From the cell containing the given text, extract its center point as (X, Y) coordinate. 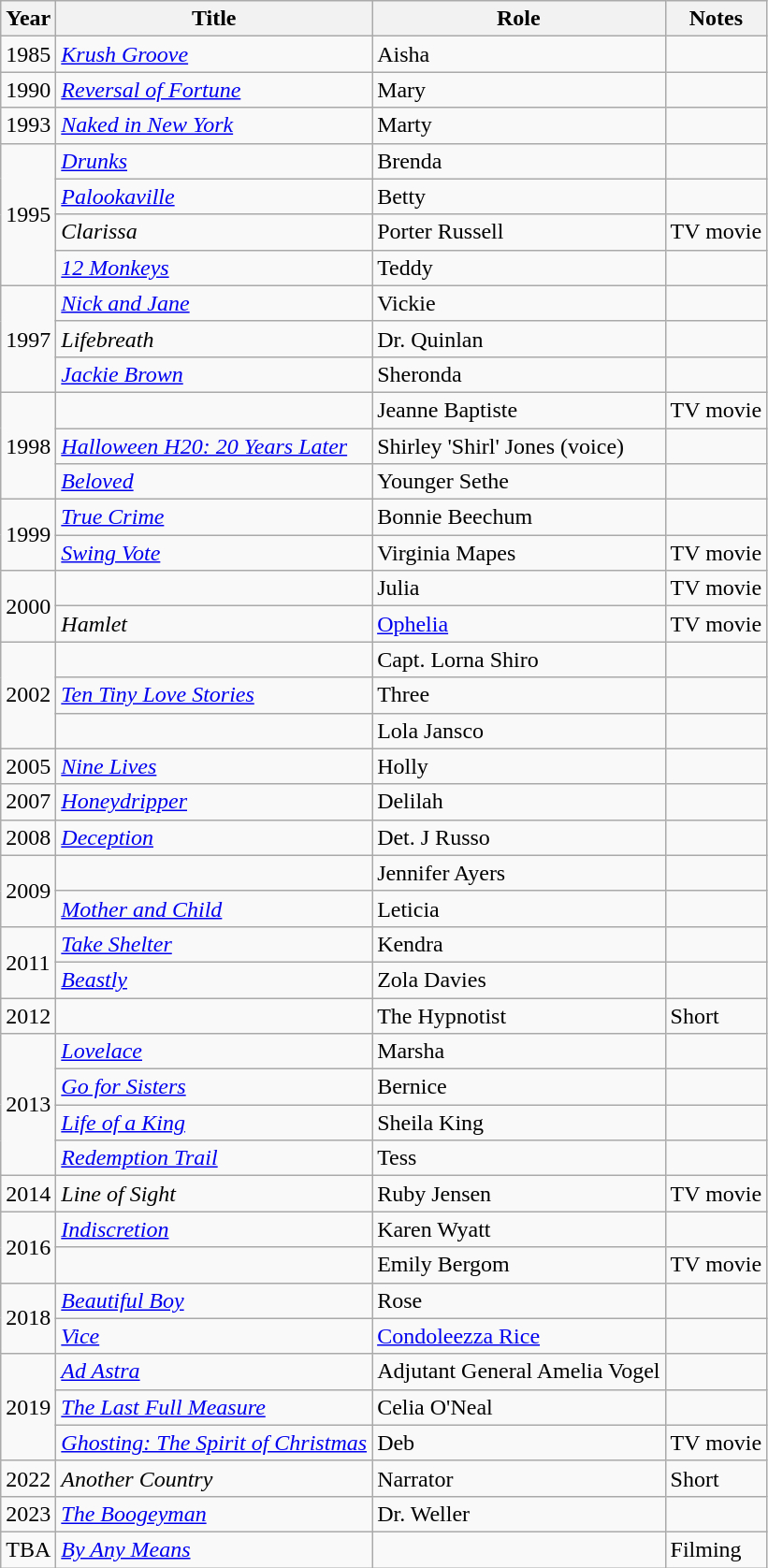
Bonnie Beechum (518, 517)
2016 (28, 1247)
Reversal of Fortune (214, 90)
Filming (717, 1549)
TBA (28, 1549)
1997 (28, 339)
2013 (28, 1105)
2011 (28, 962)
2009 (28, 891)
Sheila King (518, 1123)
Condoleezza Rice (518, 1336)
Dr. Quinlan (518, 339)
Adjutant General Amelia Vogel (518, 1372)
1993 (28, 125)
Another Country (214, 1478)
Take Shelter (214, 944)
Ophelia (518, 624)
Julia (518, 588)
Mother and Child (214, 908)
2012 (28, 1015)
The Last Full Measure (214, 1407)
Porter Russell (518, 232)
Narrator (518, 1478)
Mary (518, 90)
Jennifer Ayers (518, 873)
2019 (28, 1407)
Younger Sethe (518, 482)
Deb (518, 1443)
Sheronda (518, 374)
Role (518, 19)
Honeydripper (214, 802)
Life of a King (214, 1123)
The Hypnotist (518, 1015)
2005 (28, 766)
2008 (28, 837)
2014 (28, 1194)
Beloved (214, 482)
Lovelace (214, 1052)
True Crime (214, 517)
Beastly (214, 980)
Nick and Jane (214, 303)
Line of Sight (214, 1194)
Celia O'Neal (518, 1407)
Three (518, 695)
Zola Davies (518, 980)
Betty (518, 196)
Clarissa (214, 232)
Shirley 'Shirl' Jones (voice) (518, 446)
Dr. Weller (518, 1514)
1995 (28, 214)
2022 (28, 1478)
1985 (28, 54)
The Boogeyman (214, 1514)
Indiscretion (214, 1229)
Ruby Jensen (518, 1194)
Drunks (214, 161)
Go for Sisters (214, 1087)
Karen Wyatt (518, 1229)
Redemption Trail (214, 1158)
Halloween H20: 20 Years Later (214, 446)
Virginia Mapes (518, 553)
Brenda (518, 161)
Ghosting: The Spirit of Christmas (214, 1443)
Palookaville (214, 196)
1990 (28, 90)
Naked in New York (214, 125)
Bernice (518, 1087)
Beautiful Boy (214, 1300)
By Any Means (214, 1549)
Hamlet (214, 624)
Title (214, 19)
Jackie Brown (214, 374)
1998 (28, 445)
2023 (28, 1514)
Krush Groove (214, 54)
Vickie (518, 303)
Leticia (518, 908)
Kendra (518, 944)
2018 (28, 1318)
Notes (717, 19)
Capt. Lorna Shiro (518, 660)
2002 (28, 695)
Emily Bergom (518, 1265)
Tess (518, 1158)
Marsha (518, 1052)
Marty (518, 125)
Teddy (518, 268)
Ad Astra (214, 1372)
Swing Vote (214, 553)
Det. J Russo (518, 837)
Lifebreath (214, 339)
Holly (518, 766)
1999 (28, 535)
2000 (28, 606)
Rose (518, 1300)
Vice (214, 1336)
12 Monkeys (214, 268)
Deception (214, 837)
Aisha (518, 54)
Lola Jansco (518, 731)
Year (28, 19)
Delilah (518, 802)
Jeanne Baptiste (518, 410)
Ten Tiny Love Stories (214, 695)
Nine Lives (214, 766)
2007 (28, 802)
